Scan for the cell matching the given text and deliver its [X, Y] coordinate at center. 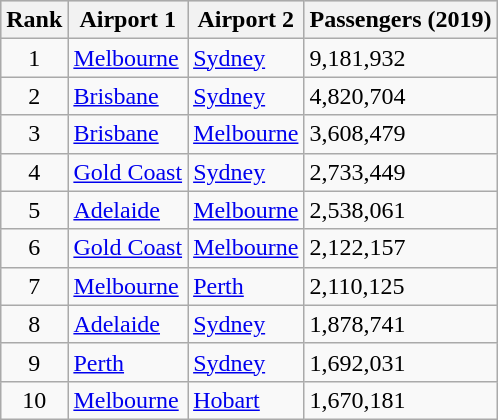
9,181,932 [400, 58]
7 [34, 286]
2,733,449 [400, 172]
2,110,125 [400, 286]
1,692,031 [400, 362]
8 [34, 324]
Passengers (2019) [400, 20]
10 [34, 400]
5 [34, 210]
Airport 1 [128, 20]
4 [34, 172]
3,608,479 [400, 134]
4,820,704 [400, 96]
1,878,741 [400, 324]
Airport 2 [246, 20]
9 [34, 362]
2,538,061 [400, 210]
2 [34, 96]
1 [34, 58]
Hobart [246, 400]
2,122,157 [400, 248]
6 [34, 248]
3 [34, 134]
Rank [34, 20]
1,670,181 [400, 400]
